Detect which cell encompasses the target text, then output its (x, y) center coordinate. 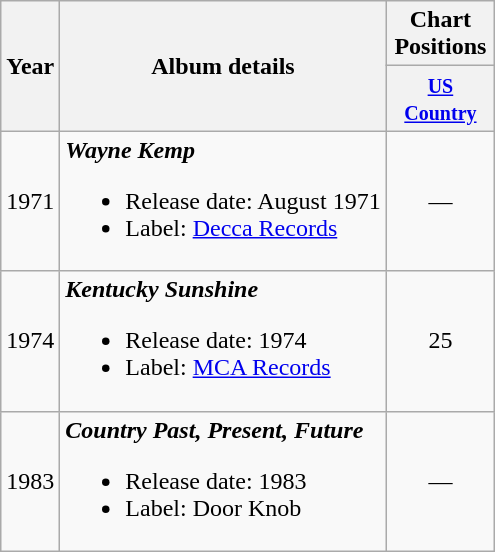
25 (440, 341)
Wayne KempRelease date: August 1971Label: Decca Records (223, 201)
1983 (30, 481)
US Country (440, 98)
1974 (30, 341)
1971 (30, 201)
Year (30, 66)
Chart Positions (440, 34)
Album details (223, 66)
Country Past, Present, FutureRelease date: 1983Label: Door Knob (223, 481)
Kentucky SunshineRelease date: 1974Label: MCA Records (223, 341)
